Determine the [X, Y] coordinate at the center of the cell enclosing the given text.  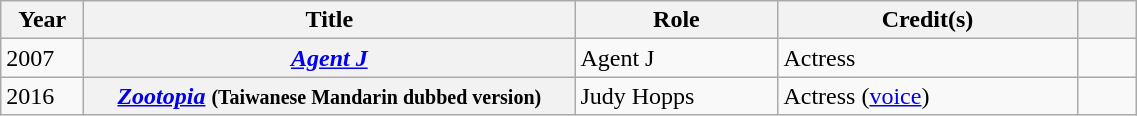
Actress [928, 58]
2007 [42, 58]
Zootopia (Taiwanese Mandarin dubbed version) [330, 96]
Year [42, 20]
Credit(s) [928, 20]
Role [676, 20]
2016 [42, 96]
Title [330, 20]
Actress (voice) [928, 96]
Judy Hopps [676, 96]
